Extract the [x, y] coordinate from the center of the cell holding the provided text.  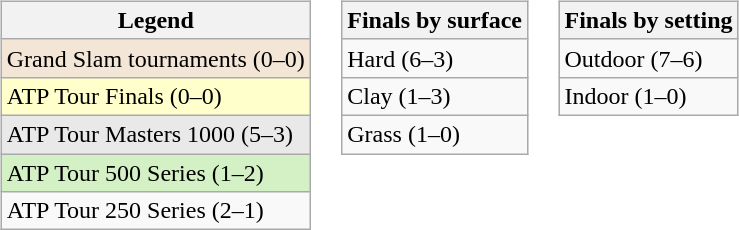
ATP Tour Masters 1000 (5–3) [156, 134]
ATP Tour 500 Series (1–2) [156, 173]
Clay (1–3) [435, 96]
Grand Slam tournaments (0–0) [156, 58]
Hard (6–3) [435, 58]
Legend [156, 20]
ATP Tour Finals (0–0) [156, 96]
Indoor (1–0) [648, 96]
Finals by setting [648, 20]
Grass (1–0) [435, 134]
Outdoor (7–6) [648, 58]
ATP Tour 250 Series (2–1) [156, 211]
Finals by surface [435, 20]
